Return the [X, Y] coordinate for the center point of the cell that contains the specified text.  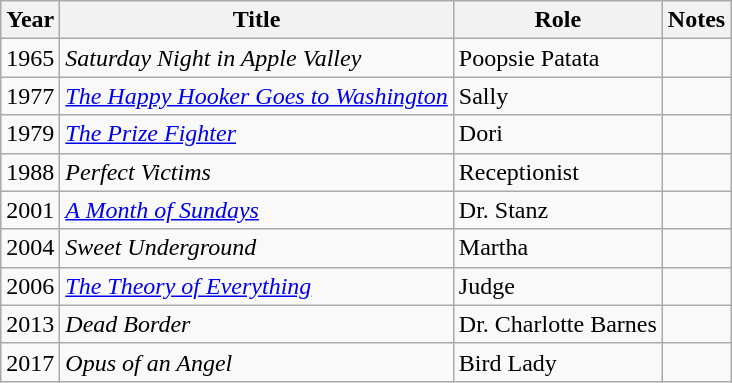
Saturday Night in Apple Valley [256, 58]
1988 [30, 172]
1979 [30, 134]
Dori [558, 134]
Role [558, 20]
Opus of an Angel [256, 362]
Sally [558, 96]
2001 [30, 210]
Martha [558, 248]
Perfect Victims [256, 172]
Year [30, 20]
2017 [30, 362]
Dr. Stanz [558, 210]
The Theory of Everything [256, 286]
Receptionist [558, 172]
1977 [30, 96]
2006 [30, 286]
The Prize Fighter [256, 134]
Sweet Underground [256, 248]
The Happy Hooker Goes to Washington [256, 96]
Poopsie Patata [558, 58]
Bird Lady [558, 362]
A Month of Sundays [256, 210]
Notes [696, 20]
1965 [30, 58]
Judge [558, 286]
Title [256, 20]
Dr. Charlotte Barnes [558, 324]
2013 [30, 324]
Dead Border [256, 324]
2004 [30, 248]
